Find where the given text appears and provide that cell's center as (x, y) coordinate. 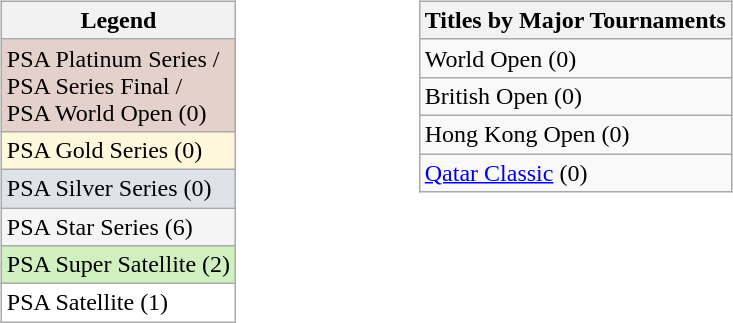
PSA Platinum Series / PSA Series Final / PSA World Open (0) (118, 85)
PSA Gold Series (0) (118, 150)
PSA Star Series (6) (118, 227)
Titles by Major Tournaments (575, 20)
British Open (0) (575, 96)
PSA Satellite (1) (118, 303)
Hong Kong Open (0) (575, 134)
World Open (0) (575, 58)
PSA Silver Series (0) (118, 188)
Legend (118, 20)
PSA Super Satellite (2) (118, 265)
Qatar Classic (0) (575, 173)
